Search for the cell housing the specified text and yield its (x, y) center coordinate. 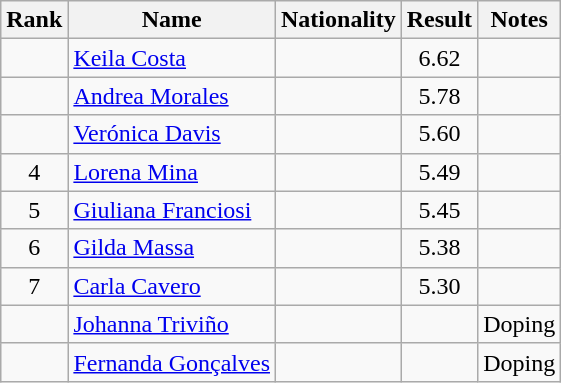
5.45 (439, 210)
Result (439, 20)
Nationality (339, 20)
5.60 (439, 134)
5.49 (439, 172)
Giuliana Franciosi (172, 210)
Fernanda Gonçalves (172, 362)
5.30 (439, 286)
6.62 (439, 58)
Rank (34, 20)
Carla Cavero (172, 286)
7 (34, 286)
Andrea Morales (172, 96)
Lorena Mina (172, 172)
6 (34, 248)
Notes (520, 20)
4 (34, 172)
5.38 (439, 248)
Johanna Triviño (172, 324)
Keila Costa (172, 58)
5 (34, 210)
5.78 (439, 96)
Gilda Massa (172, 248)
Verónica Davis (172, 134)
Name (172, 20)
